Search for the cell housing the specified text and yield its (x, y) center coordinate. 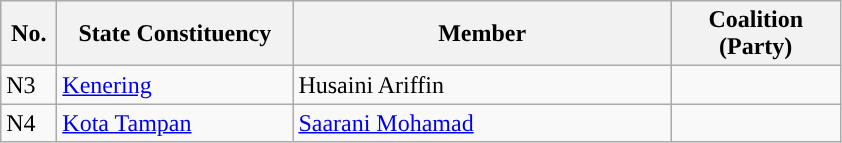
Kenering (175, 85)
N4 (29, 123)
Husaini Ariffin (482, 85)
Member (482, 34)
No. (29, 34)
Kota Tampan (175, 123)
Coalition (Party) (756, 34)
Saarani Mohamad (482, 123)
N3 (29, 85)
State Constituency (175, 34)
